For the text-containing cell, return its midpoint in (X, Y) coordinate format. 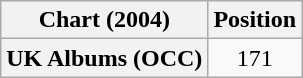
171 (255, 58)
UK Albums (OCC) (104, 58)
Position (255, 20)
Chart (2004) (104, 20)
